Output the [x, y] coordinate of the center of the cell containing the given text.  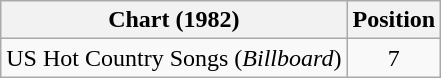
US Hot Country Songs (Billboard) [174, 58]
Chart (1982) [174, 20]
7 [394, 58]
Position [394, 20]
